Identify which cell holds the provided text, then report its (x, y) central coordinate. 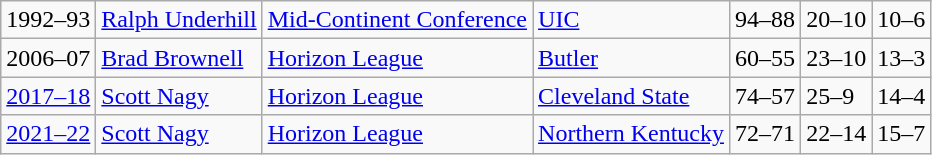
72–71 (766, 134)
23–10 (836, 58)
2006–07 (48, 58)
Cleveland State (632, 96)
UIC (632, 20)
60–55 (766, 58)
14–4 (902, 96)
74–57 (766, 96)
25–9 (836, 96)
2021–22 (48, 134)
22–14 (836, 134)
Brad Brownell (179, 58)
13–3 (902, 58)
1992–93 (48, 20)
Northern Kentucky (632, 134)
15–7 (902, 134)
94–88 (766, 20)
Mid-Continent Conference (397, 20)
10–6 (902, 20)
20–10 (836, 20)
Butler (632, 58)
Ralph Underhill (179, 20)
2017–18 (48, 96)
